For the text-containing cell, return its midpoint in [x, y] coordinate format. 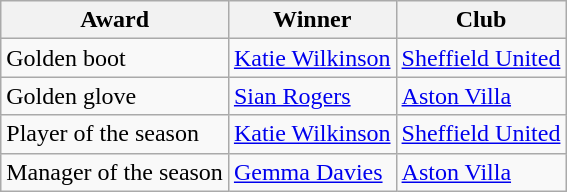
Winner [312, 20]
Player of the season [115, 134]
Sian Rogers [312, 96]
Gemma Davies [312, 172]
Club [481, 20]
Golden glove [115, 96]
Manager of the season [115, 172]
Award [115, 20]
Golden boot [115, 58]
